Scan for the cell matching the given text and deliver its (X, Y) coordinate at center. 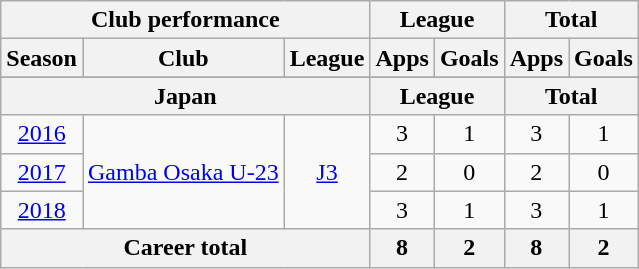
Club performance (186, 20)
Club (183, 58)
2018 (42, 210)
2017 (42, 172)
Gamba Osaka U-23 (183, 172)
Season (42, 58)
J3 (327, 172)
2016 (42, 134)
Japan (186, 96)
Career total (186, 248)
